Extract the [X, Y] coordinate from the center of the cell holding the provided text.  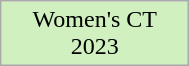
Women's CT 2023 [95, 34]
